Identify which cell holds the provided text, then report its (x, y) central coordinate. 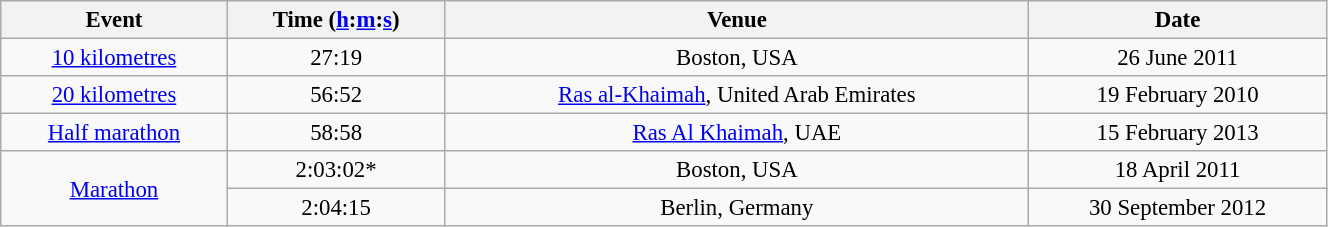
10 kilometres (114, 58)
Berlin, Germany (737, 208)
Marathon (114, 188)
Ras al-Khaimah, United Arab Emirates (737, 95)
19 February 2010 (1178, 95)
Ras Al Khaimah, UAE (737, 133)
20 kilometres (114, 95)
2:04:15 (336, 208)
Time (h:m:s) (336, 20)
2:03:02* (336, 170)
Venue (737, 20)
26 June 2011 (1178, 58)
Half marathon (114, 133)
56:52 (336, 95)
30 September 2012 (1178, 208)
18 April 2011 (1178, 170)
15 February 2013 (1178, 133)
Date (1178, 20)
58:58 (336, 133)
Event (114, 20)
27:19 (336, 58)
